From the cell containing the given text, extract its center point as [x, y] coordinate. 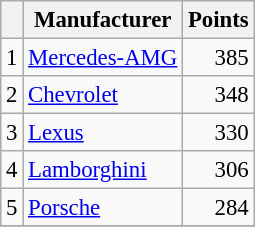
330 [218, 133]
Manufacturer [103, 20]
Porsche [103, 208]
348 [218, 95]
Chevrolet [103, 95]
5 [12, 208]
Points [218, 20]
1 [12, 58]
Lamborghini [103, 170]
4 [12, 170]
3 [12, 133]
Mercedes-AMG [103, 58]
284 [218, 208]
2 [12, 95]
306 [218, 170]
Lexus [103, 133]
385 [218, 58]
